Extract the (x, y) coordinate from the center of the cell holding the provided text.  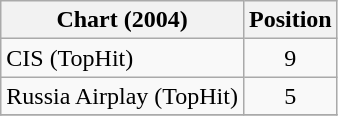
CIS (TopHit) (122, 58)
9 (290, 58)
Position (290, 20)
Chart (2004) (122, 20)
5 (290, 96)
Russia Airplay (TopHit) (122, 96)
